Provide the [x, y] coordinate of the cell's center where the given text is located.  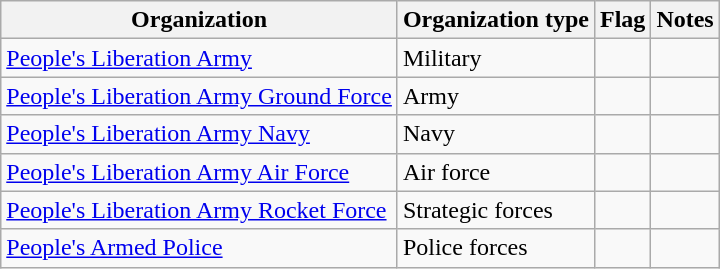
Military [496, 58]
Army [496, 96]
People's Liberation Army Air Force [200, 172]
Flag [622, 20]
Navy [496, 134]
People's Liberation Army Navy [200, 134]
Police forces [496, 248]
People's Liberation Army Rocket Force [200, 210]
Organization [200, 20]
People's Liberation Army Ground Force [200, 96]
People's Armed Police [200, 248]
Notes [685, 20]
Strategic forces [496, 210]
People's Liberation Army [200, 58]
Air force [496, 172]
Organization type [496, 20]
